Return (x, y) of the center of cell containing provided text 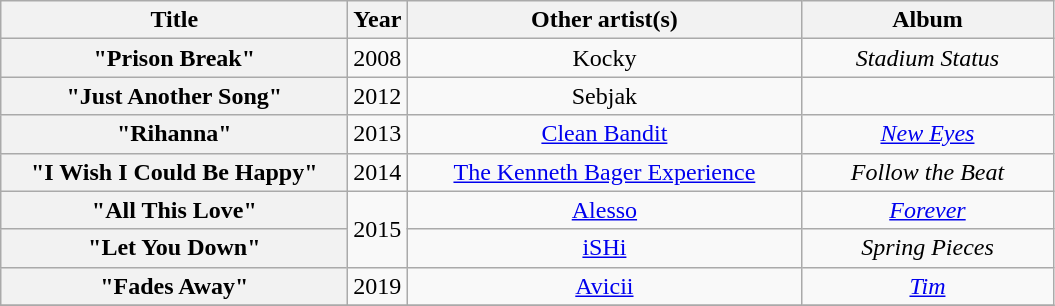
2012 (378, 96)
Sebjak (604, 96)
Avicii (604, 286)
Forever (928, 210)
Title (174, 20)
Year (378, 20)
Other artist(s) (604, 20)
Stadium Status (928, 58)
2008 (378, 58)
"Let You Down" (174, 248)
Tim (928, 286)
2015 (378, 229)
2014 (378, 172)
Spring Pieces (928, 248)
New Eyes (928, 134)
2013 (378, 134)
iSHi (604, 248)
Kocky (604, 58)
"All This Love" (174, 210)
Alesso (604, 210)
"Just Another Song" (174, 96)
Follow the Beat (928, 172)
"Rihanna" (174, 134)
Album (928, 20)
"I Wish I Could Be Happy" (174, 172)
"Prison Break" (174, 58)
The Kenneth Bager Experience (604, 172)
Clean Bandit (604, 134)
"Fades Away" (174, 286)
2019 (378, 286)
